Scan for the cell matching the given text and deliver its [x, y] coordinate at center. 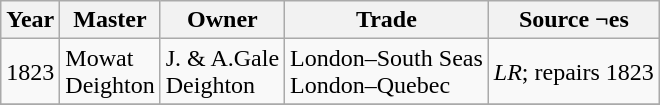
Year [30, 20]
Trade [387, 20]
LR; repairs 1823 [574, 72]
Source ¬es [574, 20]
MowatDeighton [110, 72]
Owner [222, 20]
London–South SeasLondon–Quebec [387, 72]
1823 [30, 72]
Master [110, 20]
J. & A.GaleDeighton [222, 72]
